Find where the given text appears and provide that cell's center as [x, y] coordinate. 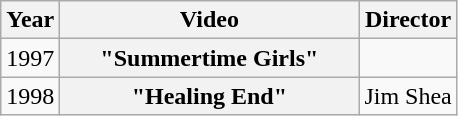
Year [30, 20]
Video [210, 20]
"Healing End" [210, 96]
"Summertime Girls" [210, 58]
Jim Shea [408, 96]
1998 [30, 96]
1997 [30, 58]
Director [408, 20]
